Determine the (x, y) coordinate at the center of the cell enclosing the given text.  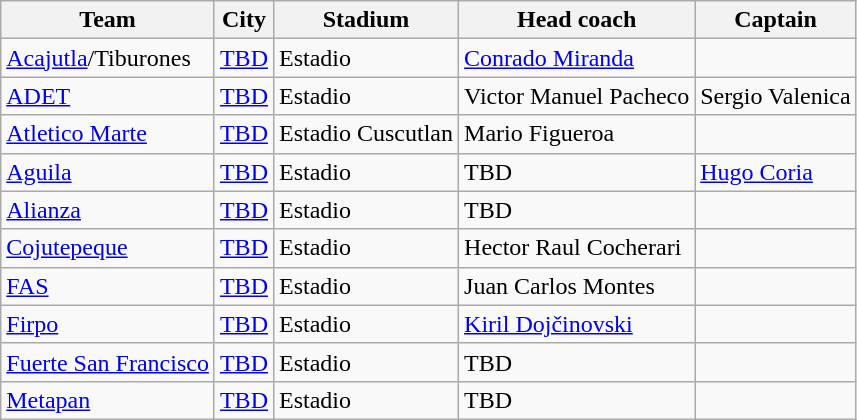
Aguila (108, 172)
FAS (108, 286)
City (244, 20)
Team (108, 20)
Victor Manuel Pacheco (577, 96)
Captain (776, 20)
Atletico Marte (108, 134)
Metapan (108, 400)
ADET (108, 96)
Kiril Dojčinovski (577, 324)
Hector Raul Cocherari (577, 248)
Sergio Valenica (776, 96)
Alianza (108, 210)
Stadium (366, 20)
Fuerte San Francisco (108, 362)
Estadio Cuscutlan (366, 134)
Mario Figueroa (577, 134)
Conrado Miranda (577, 58)
Hugo Coria (776, 172)
Cojutepeque (108, 248)
Firpo (108, 324)
Head coach (577, 20)
Juan Carlos Montes (577, 286)
Acajutla/Tiburones (108, 58)
